Scan for the cell matching the given text and deliver its (x, y) coordinate at center. 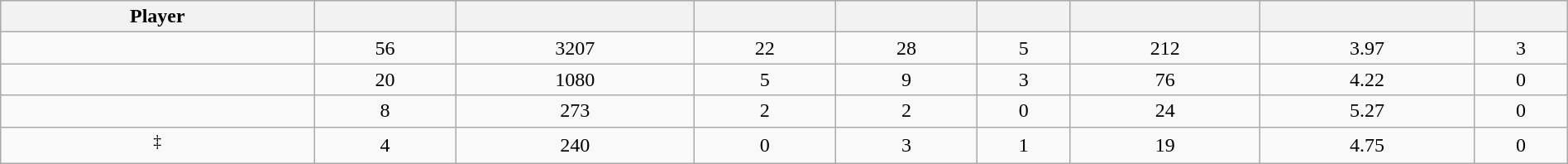
212 (1165, 48)
4.22 (1368, 80)
8 (385, 111)
273 (575, 111)
4 (385, 146)
1080 (575, 80)
‡ (157, 146)
28 (906, 48)
24 (1165, 111)
240 (575, 146)
5.27 (1368, 111)
76 (1165, 80)
20 (385, 80)
Player (157, 17)
9 (906, 80)
3.97 (1368, 48)
56 (385, 48)
4.75 (1368, 146)
22 (764, 48)
1 (1024, 146)
3207 (575, 48)
19 (1165, 146)
